Extract the (x, y) coordinate from the center of the cell holding the provided text.  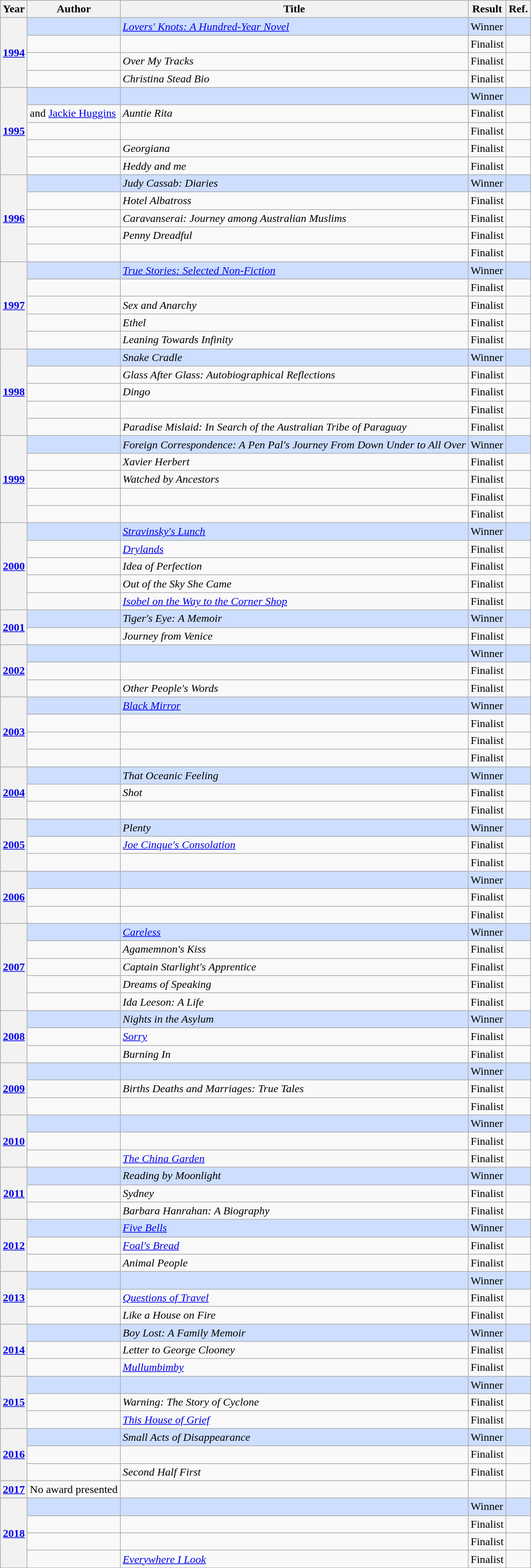
Journey from Venice (295, 636)
Idea of Perfection (295, 566)
Ethel (295, 323)
2014 (14, 1350)
Tiger's Eye: A Memoir (295, 619)
No award presented (74, 1489)
2003 (14, 732)
Questions of Travel (295, 1298)
Auntie Rita (295, 113)
Leaning Towards Infinity (295, 340)
Dingo (295, 392)
The China Garden (295, 1158)
Lovers' Knots: A Hundred-Year Novel (295, 27)
2006 (14, 897)
Title (295, 9)
2000 (14, 566)
Christina Stead Bio (295, 79)
2005 (14, 845)
2009 (14, 1089)
Drylands (295, 549)
Five Bells (295, 1228)
Dreams of Speaking (295, 984)
2015 (14, 1402)
Reading by Moonlight (295, 1176)
2007 (14, 967)
Mullumbimby (295, 1368)
Barbara Hanrahan: A Biography (295, 1211)
Judy Cassab: Diaries (295, 183)
Foal's Bread (295, 1245)
Author (74, 9)
and Jackie Huggins (74, 113)
Shot (295, 793)
Sorry (295, 1036)
Like a House on Fire (295, 1315)
Watched by Ancestors (295, 479)
1994 (14, 53)
Xavier Herbert (295, 462)
Out of the Sky She Came (295, 584)
Careless (295, 932)
Paradise Mislaid: In Search of the Australian Tribe of Paraguay (295, 427)
Georgiana (295, 148)
Plenty (295, 828)
That Oceanic Feeling (295, 776)
Foreign Correspondence: A Pen Pal's Journey From Down Under to All Over (295, 444)
Isobel on the Way to the Corner Shop (295, 601)
2011 (14, 1193)
Other People's Words (295, 688)
Animal People (295, 1263)
Warning: The Story of Cyclone (295, 1402)
1997 (14, 305)
Black Mirror (295, 706)
True Stories: Selected Non-Fiction (295, 270)
Sex and Anarchy (295, 305)
2013 (14, 1298)
Small Acts of Disappearance (295, 1437)
Sydney (295, 1193)
1999 (14, 479)
2004 (14, 793)
Ref. (519, 9)
1995 (14, 131)
Glass After Glass: Autobiographical Reflections (295, 375)
2008 (14, 1036)
Births Deaths and Marriages: True Tales (295, 1089)
Captain Starlight's Apprentice (295, 967)
2016 (14, 1455)
Letter to George Clooney (295, 1350)
Hotel Albatross (295, 200)
1998 (14, 392)
2001 (14, 627)
Penny Dreadful (295, 236)
1996 (14, 218)
Boy Lost: A Family Memoir (295, 1333)
This House of Grief (295, 1420)
Snake Cradle (295, 357)
Agamemnon's Kiss (295, 949)
Stravinsky's Lunch (295, 532)
Joe Cinque's Consolation (295, 845)
2018 (14, 1533)
2017 (14, 1489)
Over My Tracks (295, 61)
Caravanserai: Journey among Australian Muslims (295, 218)
Nights in the Asylum (295, 1019)
Ida Leeson: A Life (295, 1002)
Everywhere I Look (295, 1559)
Second Half First (295, 1472)
Year (14, 9)
Heddy and me (295, 166)
2010 (14, 1141)
Result (488, 9)
2002 (14, 671)
Burning In (295, 1054)
2012 (14, 1245)
